Determine the [x, y] coordinate at the center of the cell enclosing the given text.  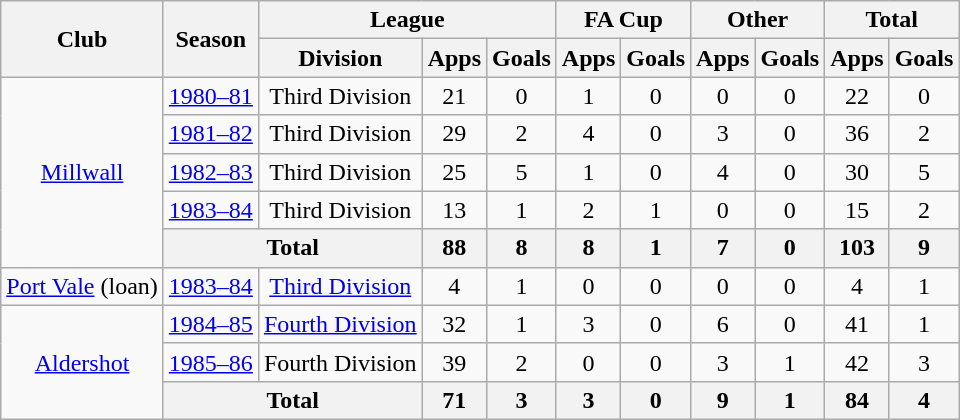
32 [454, 324]
30 [857, 172]
15 [857, 210]
Division [340, 58]
Club [82, 39]
Aldershot [82, 362]
22 [857, 96]
13 [454, 210]
1985–86 [210, 362]
League [407, 20]
6 [723, 324]
88 [454, 248]
Other [758, 20]
25 [454, 172]
42 [857, 362]
1984–85 [210, 324]
103 [857, 248]
29 [454, 134]
36 [857, 134]
1981–82 [210, 134]
Season [210, 39]
21 [454, 96]
71 [454, 400]
1980–81 [210, 96]
84 [857, 400]
7 [723, 248]
39 [454, 362]
Millwall [82, 172]
1982–83 [210, 172]
FA Cup [623, 20]
Port Vale (loan) [82, 286]
41 [857, 324]
